Return the (x, y) coordinate for the center point of the cell that contains the specified text.  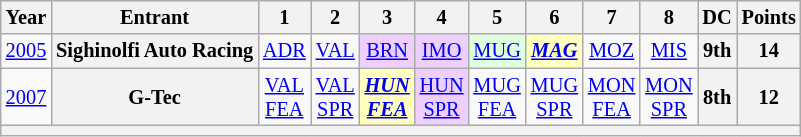
6 (554, 17)
1 (284, 17)
Sighinolfi Auto Racing (154, 51)
HUNSPR (442, 97)
MUG (496, 51)
MONSPR (668, 97)
4 (442, 17)
IMO (442, 51)
3 (388, 17)
8th (718, 97)
BRN (388, 51)
14 (769, 51)
12 (769, 97)
Points (769, 17)
9th (718, 51)
VALSPR (336, 97)
MUGFEA (496, 97)
8 (668, 17)
VALFEA (284, 97)
7 (612, 17)
2007 (26, 97)
DC (718, 17)
VAL (336, 51)
MOZ (612, 51)
MIS (668, 51)
G-Tec (154, 97)
MUGSPR (554, 97)
MONFEA (612, 97)
Entrant (154, 17)
2 (336, 17)
ADR (284, 51)
HUNFEA (388, 97)
Year (26, 17)
2005 (26, 51)
5 (496, 17)
MAG (554, 51)
